From the cell containing the given text, extract its center point as (x, y) coordinate. 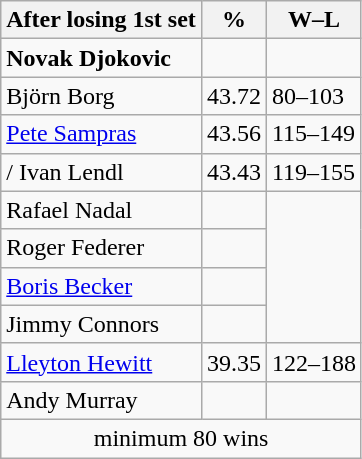
After losing 1st set (102, 20)
115–149 (314, 134)
Roger Federer (102, 248)
Rafael Nadal (102, 210)
% (234, 20)
80–103 (314, 96)
Pete Sampras (102, 134)
122–188 (314, 362)
Andy Murray (102, 400)
W–L (314, 20)
Lleyton Hewitt (102, 362)
43.72 (234, 96)
minimum 80 wins (182, 438)
Novak Djokovic (102, 58)
Björn Borg (102, 96)
/ Ivan Lendl (102, 172)
Jimmy Connors (102, 324)
119–155 (314, 172)
Boris Becker (102, 286)
43.43 (234, 172)
43.56 (234, 134)
39.35 (234, 362)
